Detect which cell encompasses the target text, then output its [X, Y] center coordinate. 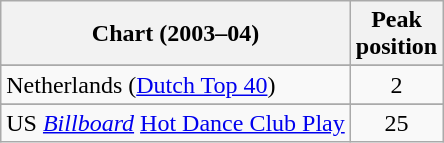
2 [396, 85]
Chart (2003–04) [176, 34]
25 [396, 123]
US Billboard Hot Dance Club Play [176, 123]
Peakposition [396, 34]
Netherlands (Dutch Top 40) [176, 85]
